Find where the given text appears and provide that cell's center as (X, Y) coordinate. 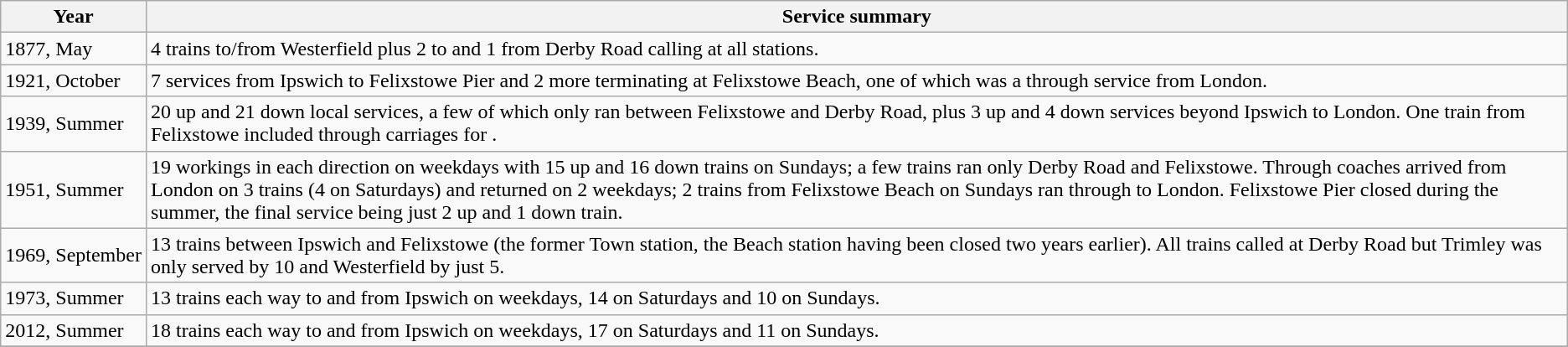
18 trains each way to and from Ipswich on weekdays, 17 on Saturdays and 11 on Sundays. (856, 330)
7 services from Ipswich to Felixstowe Pier and 2 more terminating at Felixstowe Beach, one of which was a through service from London. (856, 80)
1939, Summer (74, 124)
1951, Summer (74, 189)
1921, October (74, 80)
1877, May (74, 49)
Year (74, 17)
2012, Summer (74, 330)
Service summary (856, 17)
13 trains each way to and from Ipswich on weekdays, 14 on Saturdays and 10 on Sundays. (856, 298)
1973, Summer (74, 298)
1969, September (74, 255)
4 trains to/from Westerfield plus 2 to and 1 from Derby Road calling at all stations. (856, 49)
